Locate the cell with the specified text and output its (x, y) center coordinate. 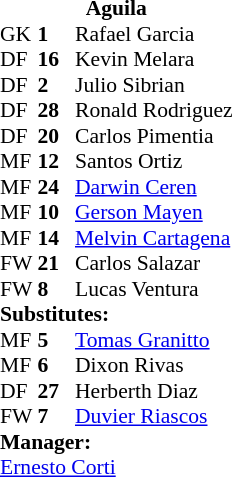
28 (57, 110)
1 (57, 33)
6 (57, 365)
14 (57, 237)
10 (57, 212)
7 (57, 416)
27 (57, 390)
21 (57, 263)
16 (57, 59)
20 (57, 135)
5 (57, 339)
2 (57, 84)
12 (57, 161)
24 (57, 186)
8 (57, 288)
GK (19, 33)
